Find where the given text appears and provide that cell's center as [X, Y] coordinate. 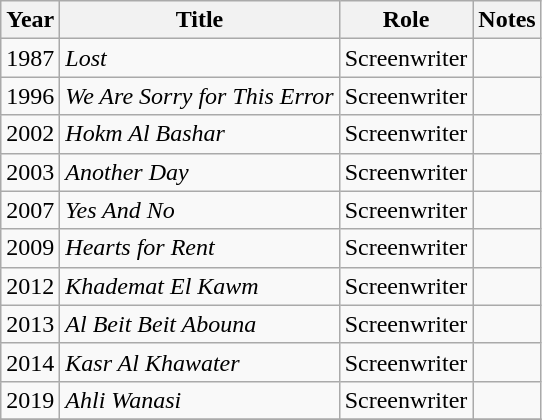
Role [406, 20]
Al Beit Beit Abouna [200, 324]
Yes And No [200, 210]
We Are Sorry for This Error [200, 96]
2009 [30, 248]
Hokm Al Bashar [200, 134]
Title [200, 20]
Lost [200, 58]
2002 [30, 134]
2007 [30, 210]
Year [30, 20]
2019 [30, 400]
1996 [30, 96]
2003 [30, 172]
Notes [507, 20]
2013 [30, 324]
Kasr Al Khawater [200, 362]
1987 [30, 58]
Hearts for Rent [200, 248]
Ahli Wanasi [200, 400]
2014 [30, 362]
Another Day [200, 172]
2012 [30, 286]
Khademat El Kawm [200, 286]
